Detect which cell encompasses the target text, then output its (x, y) center coordinate. 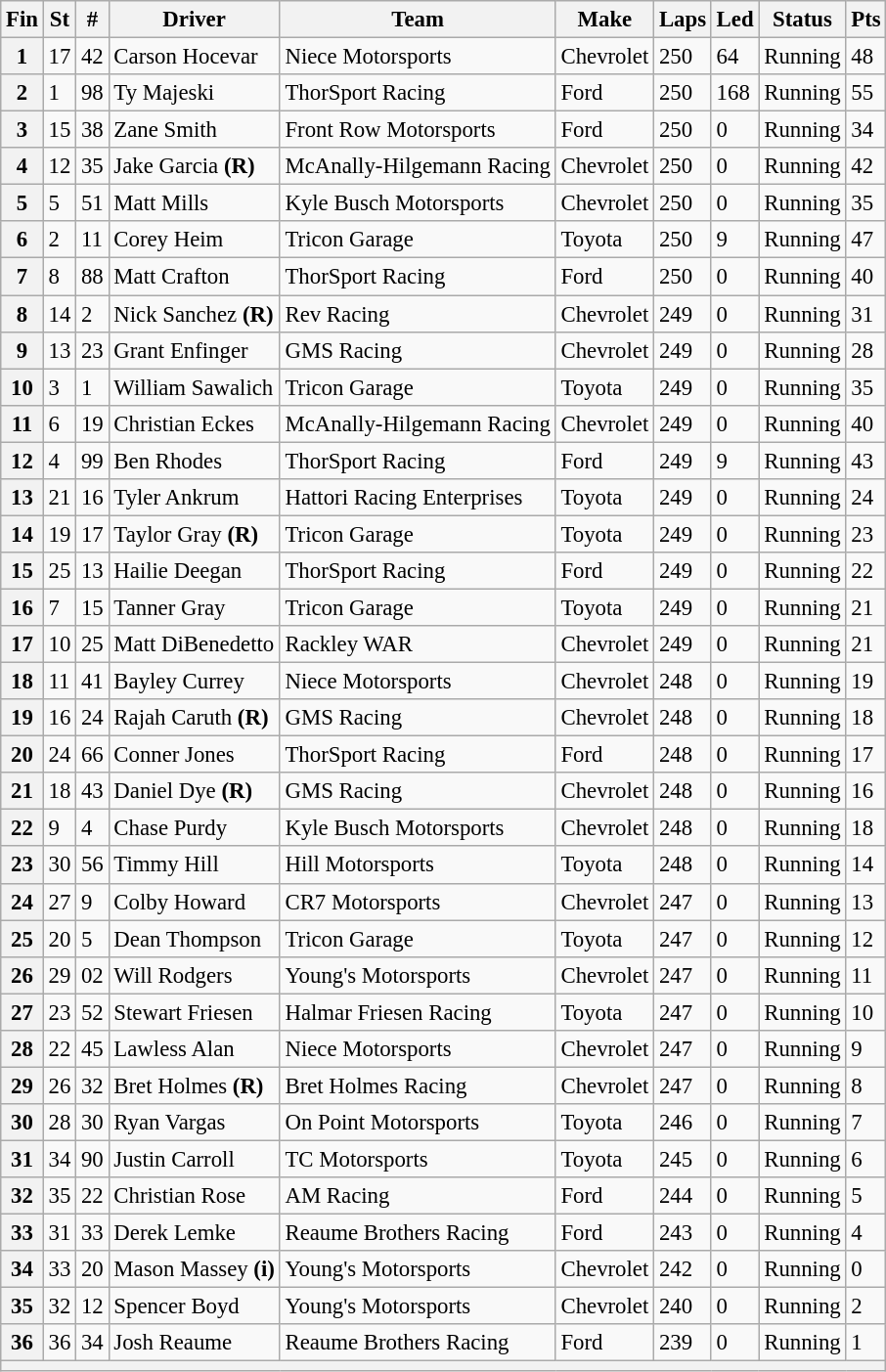
243 (683, 1233)
240 (683, 1306)
Rajah Caruth (R) (194, 718)
56 (92, 865)
Stewart Friesen (194, 1012)
Front Row Motorsports (418, 130)
64 (735, 57)
Bret Holmes (R) (194, 1085)
AM Racing (418, 1196)
Hailie Deegan (194, 571)
239 (683, 1343)
Josh Reaume (194, 1343)
Rackley WAR (418, 644)
Jake Garcia (R) (194, 166)
38 (92, 130)
246 (683, 1123)
On Point Motorsports (418, 1123)
48 (866, 57)
55 (866, 93)
Team (418, 20)
66 (92, 755)
41 (92, 682)
Will Rodgers (194, 975)
Chase Purdy (194, 828)
Make (604, 20)
Conner Jones (194, 755)
Carson Hocevar (194, 57)
Hill Motorsports (418, 865)
98 (92, 93)
Taylor Gray (R) (194, 534)
51 (92, 203)
Matt DiBenedetto (194, 644)
Grant Enfinger (194, 350)
Driver (194, 20)
St (59, 20)
Matt Crafton (194, 277)
90 (92, 1159)
Christian Rose (194, 1196)
Timmy Hill (194, 865)
Daniel Dye (R) (194, 791)
Pts (866, 20)
Christian Eckes (194, 423)
Ty Majeski (194, 93)
02 (92, 975)
Tyler Ankrum (194, 498)
Nick Sanchez (R) (194, 314)
Tanner Gray (194, 607)
Corey Heim (194, 240)
Spencer Boyd (194, 1306)
Dean Thompson (194, 939)
Rev Racing (418, 314)
CR7 Motorsports (418, 902)
88 (92, 277)
# (92, 20)
52 (92, 1012)
Justin Carroll (194, 1159)
Ben Rhodes (194, 461)
Matt Mills (194, 203)
Led (735, 20)
William Sawalich (194, 387)
245 (683, 1159)
242 (683, 1269)
Status (802, 20)
Bayley Currey (194, 682)
Halmar Friesen Racing (418, 1012)
Hattori Racing Enterprises (418, 498)
TC Motorsports (418, 1159)
Colby Howard (194, 902)
Ryan Vargas (194, 1123)
Mason Massey (i) (194, 1269)
47 (866, 240)
Zane Smith (194, 130)
168 (735, 93)
Fin (22, 20)
45 (92, 1049)
Laps (683, 20)
Derek Lemke (194, 1233)
Bret Holmes Racing (418, 1085)
99 (92, 461)
Lawless Alan (194, 1049)
244 (683, 1196)
